Capture the cell that displays the provided text and extract its (x, y) central coordinate. 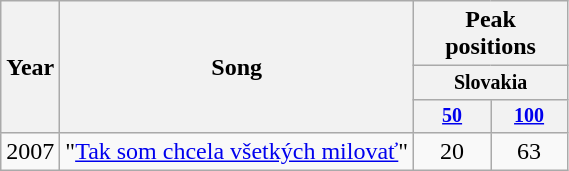
50 (452, 116)
Year (30, 67)
20 (452, 152)
"Tak som chcela všetkých milovať" (237, 152)
Song (237, 67)
Peak positions (491, 34)
63 (530, 152)
2007 (30, 152)
Slovakia (491, 82)
100 (530, 116)
